Detect which cell encompasses the target text, then output its [X, Y] center coordinate. 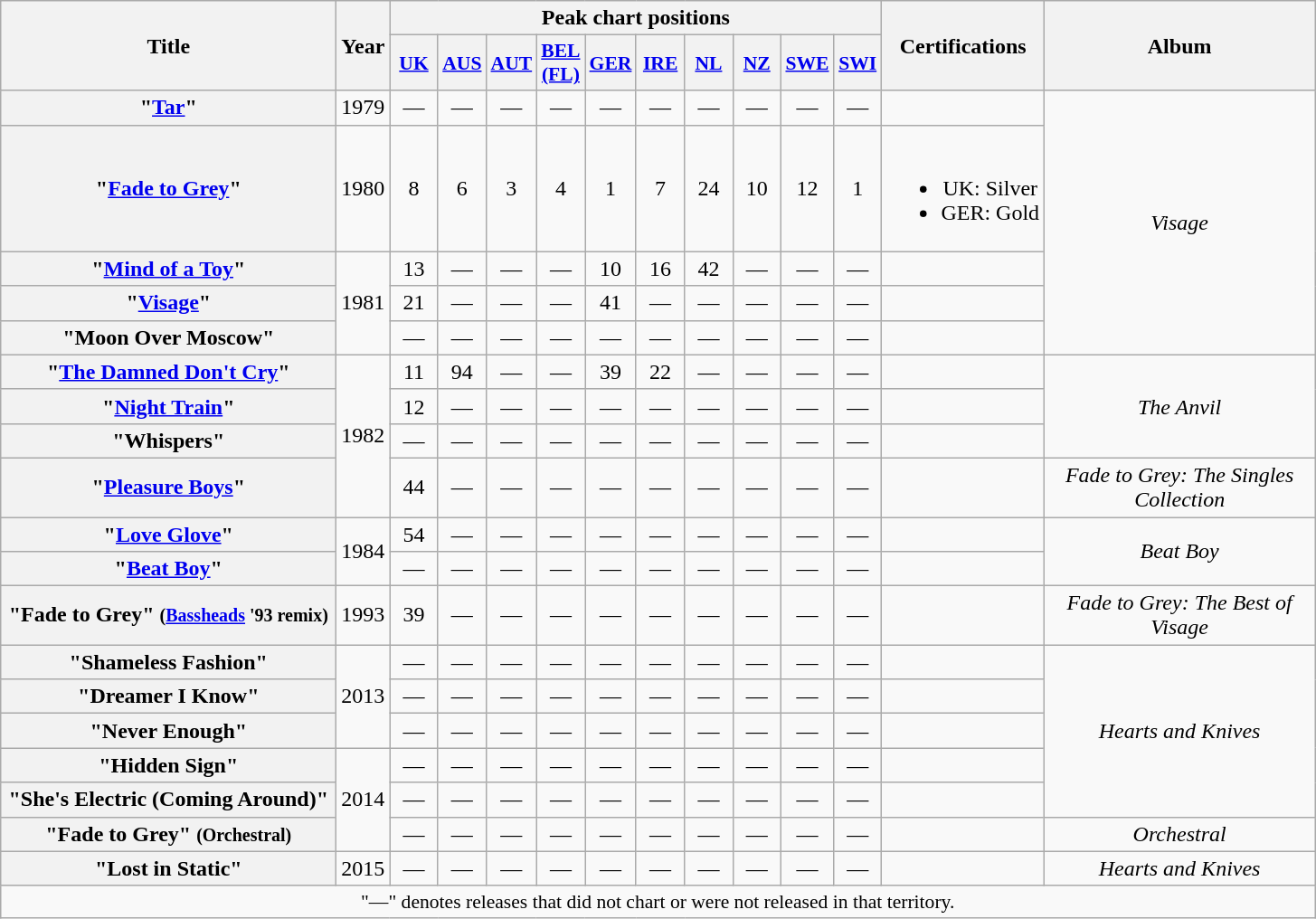
94 [461, 372]
2013 [364, 696]
21 [414, 303]
"Dreamer I Know" [168, 696]
1993 [364, 615]
UK [414, 63]
2015 [364, 868]
Year [364, 45]
NL [709, 63]
42 [709, 269]
"Whispers" [168, 441]
"Visage" [168, 303]
2014 [364, 800]
16 [660, 269]
"—" denotes releases that did not chart or were not released in that territory. [658, 902]
AUS [461, 63]
1982 [364, 436]
"The Damned Don't Cry" [168, 372]
11 [414, 372]
"Pleasure Boys" [168, 487]
54 [414, 535]
Album [1179, 45]
"Shameless Fashion" [168, 662]
Fade to Grey: The Best of Visage [1179, 615]
8 [414, 188]
UK: SilverGER: Gold [963, 188]
"Night Train" [168, 406]
1981 [364, 303]
Orchestral [1179, 834]
"Moon Over Moscow" [168, 337]
Certifications [963, 45]
The Anvil [1179, 406]
"She's Electric (Coming Around)" [168, 800]
"Tar" [168, 108]
GER [611, 63]
"Fade to Grey" (Bassheads '93 remix) [168, 615]
Fade to Grey: The Singles Collection [1179, 487]
"Love Glove" [168, 535]
1984 [364, 552]
"Never Enough" [168, 731]
SWI [857, 63]
SWE [807, 63]
41 [611, 303]
1979 [364, 108]
1980 [364, 188]
44 [414, 487]
7 [660, 188]
"Mind of a Toy" [168, 269]
"Lost in Static" [168, 868]
24 [709, 188]
Beat Boy [1179, 552]
22 [660, 372]
NZ [756, 63]
AUT [512, 63]
IRE [660, 63]
BEL (FL) [561, 63]
13 [414, 269]
"Fade to Grey" [168, 188]
Peak chart positions [636, 18]
6 [461, 188]
3 [512, 188]
"Beat Boy" [168, 569]
"Hidden Sign" [168, 765]
Title [168, 45]
Visage [1179, 223]
"Fade to Grey" (Orchestral) [168, 834]
4 [561, 188]
